Return [X, Y] of the center of cell containing provided text 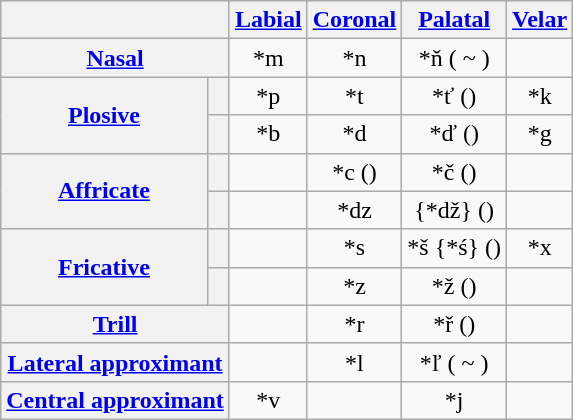
*č () [454, 172]
{*dž} () [454, 210]
*ň ( ~ ) [454, 58]
*ž () [454, 286]
*r [354, 324]
Plosive [104, 115]
Lateral approximant [116, 362]
*g [540, 134]
*t [354, 96]
*ď () [454, 134]
Palatal [454, 20]
*ť () [454, 96]
*l [354, 362]
Nasal [116, 58]
*n [354, 58]
*p [268, 96]
*j [454, 400]
*x [540, 248]
*š {*ś} () [454, 248]
*ľ ( ~ ) [454, 362]
*m [268, 58]
*z [354, 286]
*v [268, 400]
*b [268, 134]
*d [354, 134]
Coronal [354, 20]
*k [540, 96]
*dz [354, 210]
Velar [540, 20]
*ř () [454, 324]
*s [354, 248]
*c () [354, 172]
Affricate [104, 191]
Trill [116, 324]
Central approximant [116, 400]
Fricative [104, 267]
Labial [268, 20]
